Identify which cell holds the provided text, then report its [X, Y] central coordinate. 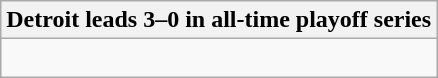
Detroit leads 3–0 in all-time playoff series [219, 20]
